Return the [X, Y] coordinate for the center point of the cell that contains the specified text.  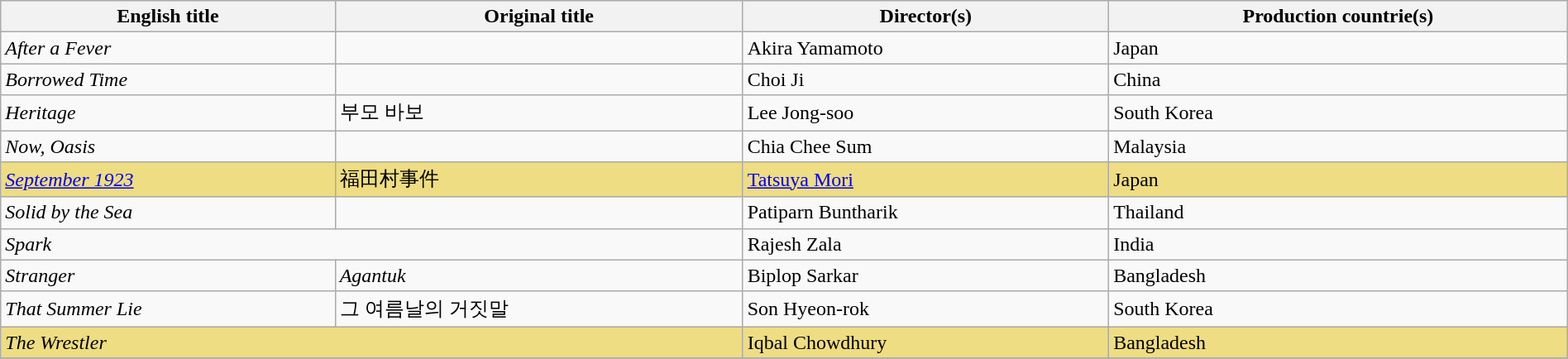
Thailand [1338, 213]
Akira Yamamoto [925, 48]
Tatsuya Mori [925, 180]
Lee Jong-soo [925, 112]
Rajesh Zala [925, 244]
부모 바보 [539, 112]
Production countrie(s) [1338, 17]
Patiparn Buntharik [925, 213]
That Summer Lie [168, 309]
Director(s) [925, 17]
그 여름날의 거짓말 [539, 309]
The Wrestler [372, 342]
China [1338, 79]
Biplop Sarkar [925, 275]
Agantuk [539, 275]
Malaysia [1338, 146]
Now, Oasis [168, 146]
Spark [372, 244]
India [1338, 244]
English title [168, 17]
Son Hyeon-rok [925, 309]
Stranger [168, 275]
Original title [539, 17]
Choi Ji [925, 79]
September 1923 [168, 180]
Borrowed Time [168, 79]
Solid by the Sea [168, 213]
Iqbal Chowdhury [925, 342]
福田村事件 [539, 180]
Chia Chee Sum [925, 146]
After a Fever [168, 48]
Heritage [168, 112]
